Output the [X, Y] coordinate of the center of the cell containing the given text.  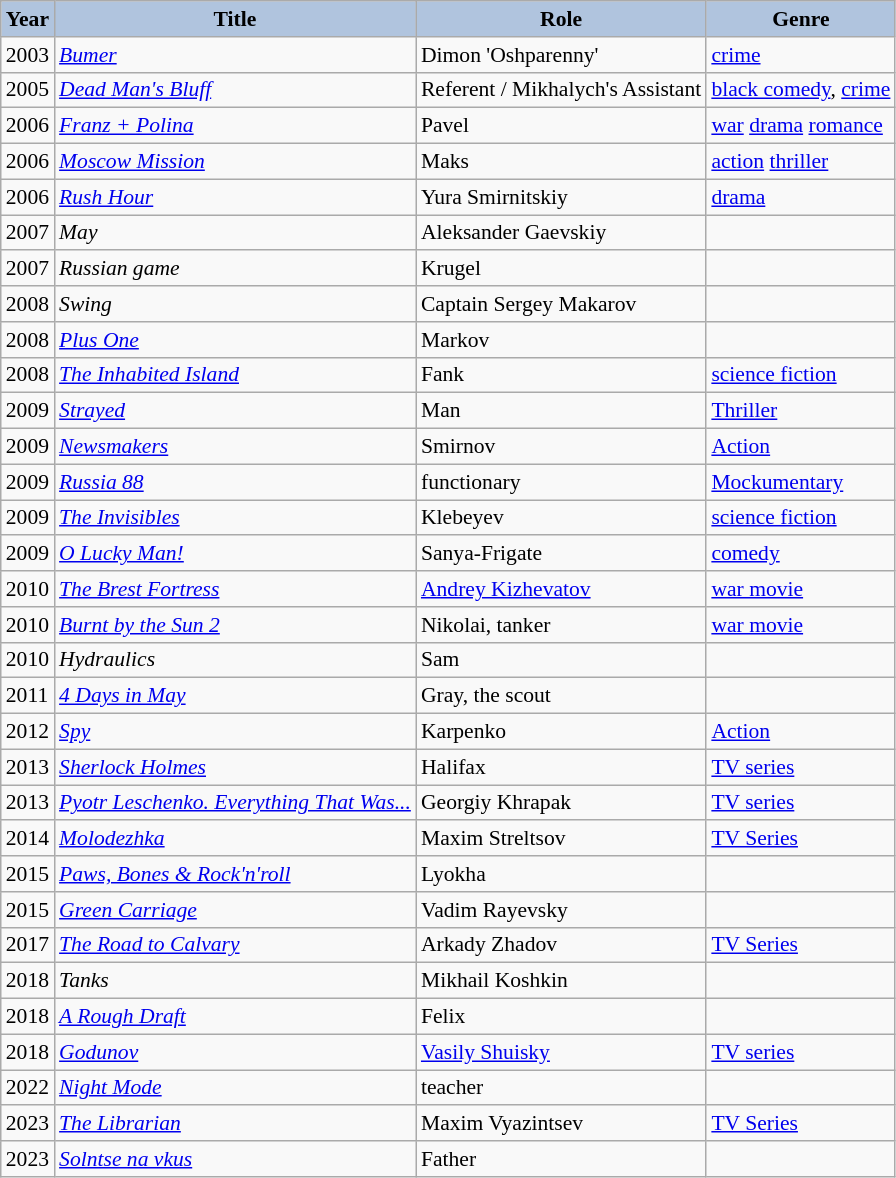
The Road to Calvary [235, 945]
Arkady Zhadov [561, 945]
Pyotr Leschenko. Everything That Was... [235, 803]
Referent / Mikhalych's Assistant [561, 90]
Gray, the scout [561, 696]
Year [28, 19]
Karpenko [561, 732]
Smirnov [561, 447]
teacher [561, 1088]
Captain Sergey Makarov [561, 304]
Maks [561, 162]
black comedy, crime [800, 90]
The Invisibles [235, 518]
Bumer [235, 55]
Vasily Shuisky [561, 1052]
Franz + Polina [235, 126]
Russian game [235, 269]
Vadim Rayevsky [561, 910]
Solntse na vkus [235, 1159]
Title [235, 19]
Swing [235, 304]
Strayed [235, 411]
Dead Man's Bluff [235, 90]
Fank [561, 375]
Moscow Mission [235, 162]
A Rough Draft [235, 1017]
Maxim Vyazintsev [561, 1124]
The Inhabited Island [235, 375]
functionary [561, 482]
2012 [28, 732]
Russia 88 [235, 482]
Krugel [561, 269]
Mockumentary [800, 482]
Pavel [561, 126]
4 Days in May [235, 696]
Tanks [235, 981]
Klebeyev [561, 518]
Father [561, 1159]
May [235, 233]
Yura Smirnitskiy [561, 197]
Halifax [561, 767]
2003 [28, 55]
Sherlock Holmes [235, 767]
Aleksander Gaevskiy [561, 233]
Felix [561, 1017]
Mikhail Koshkin [561, 981]
2022 [28, 1088]
Newsmakers [235, 447]
Plus One [235, 340]
Lyokha [561, 874]
The Brest Fortress [235, 589]
crime [800, 55]
Green Carriage [235, 910]
comedy [800, 554]
Sam [561, 660]
Andrey Kizhevatov [561, 589]
Dimon 'Oshparenny' [561, 55]
Sanya-Frigate [561, 554]
Georgiy Khrapak [561, 803]
Burnt by the Sun 2 [235, 625]
Molodezhka [235, 839]
drama [800, 197]
O Lucky Man! [235, 554]
Night Mode [235, 1088]
2011 [28, 696]
2005 [28, 90]
Hydraulics [235, 660]
Markov [561, 340]
Spy [235, 732]
Godunov [235, 1052]
Maxim Streltsov [561, 839]
Paws, Bones & Rock'n'roll [235, 874]
Role [561, 19]
Genre [800, 19]
action thriller [800, 162]
2014 [28, 839]
Thriller [800, 411]
Nikolai, tanker [561, 625]
Man [561, 411]
The Librarian [235, 1124]
war drama romance [800, 126]
2017 [28, 945]
Rush Hour [235, 197]
